Search for the cell housing the specified text and yield its (x, y) center coordinate. 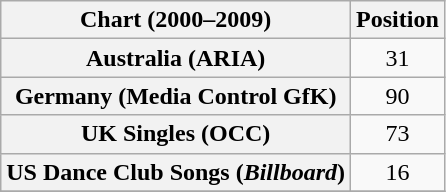
16 (398, 172)
Chart (2000–2009) (176, 20)
73 (398, 134)
US Dance Club Songs (Billboard) (176, 172)
90 (398, 96)
Australia (ARIA) (176, 58)
Position (398, 20)
Germany (Media Control GfK) (176, 96)
31 (398, 58)
UK Singles (OCC) (176, 134)
